Output the [x, y] coordinate of the center of the cell containing the given text.  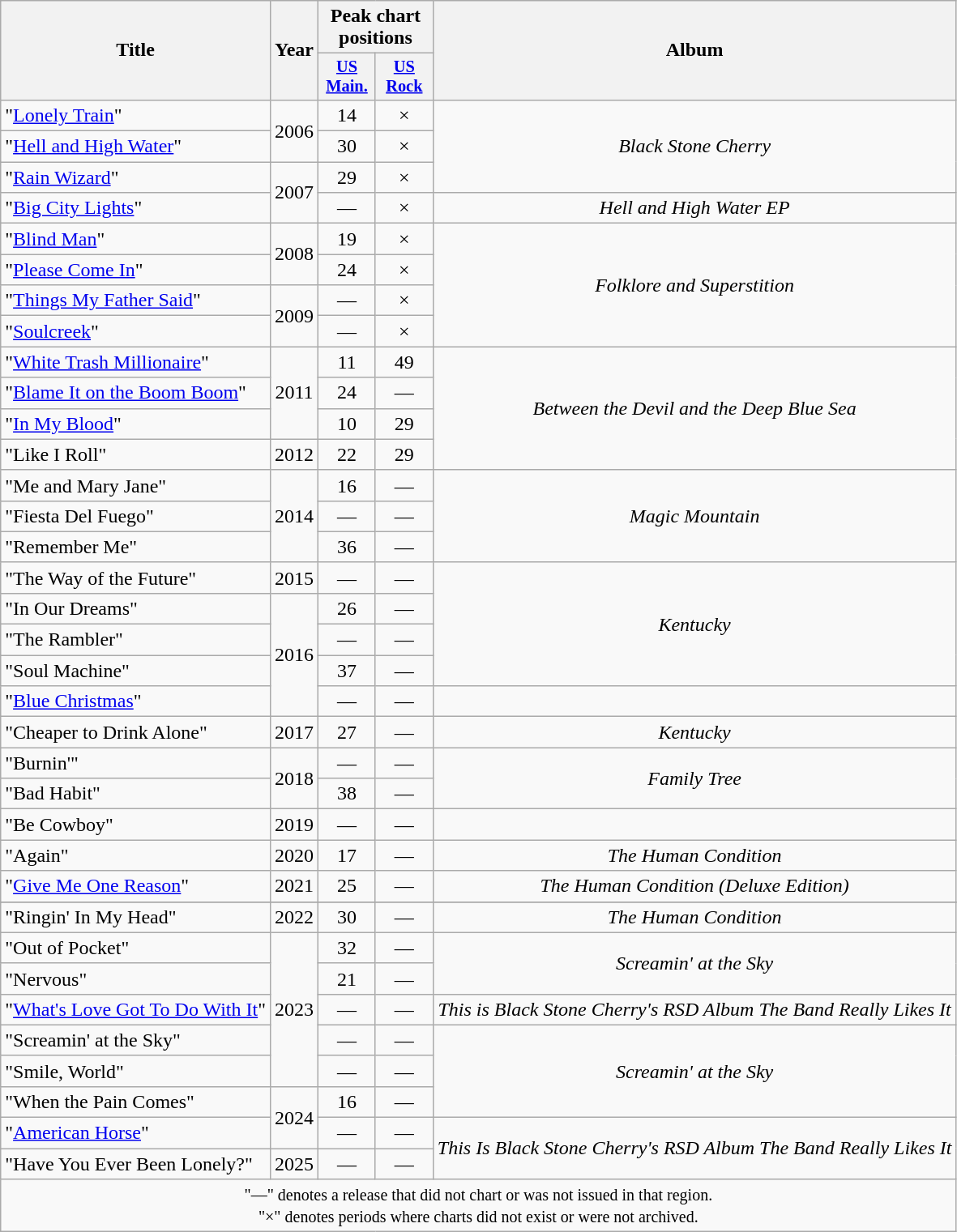
US Rock [404, 77]
27 [347, 732]
"Burnin'" [136, 763]
"In Our Dreams" [136, 608]
2023 [293, 1009]
2024 [293, 1117]
US Main. [347, 77]
"Soul Machine" [136, 671]
2025 [293, 1164]
"Remember Me" [136, 547]
19 [347, 239]
2008 [293, 254]
"Me and Mary Jane" [136, 485]
Family Tree [694, 778]
The Human Condition (Deluxe Edition) [694, 886]
37 [347, 671]
2022 [293, 917]
"Nervous" [136, 978]
26 [347, 608]
"Cheaper to Drink Alone" [136, 732]
2020 [293, 855]
"When the Pain Comes" [136, 1102]
"White Trash Millionaire" [136, 362]
"Please Come In" [136, 270]
Black Stone Cherry [694, 146]
2015 [293, 578]
2006 [293, 130]
2007 [293, 193]
"Like I Roll" [136, 454]
2019 [293, 825]
2018 [293, 778]
2012 [293, 454]
2009 [293, 316]
"Ringin' In My Head" [136, 917]
"The Rambler" [136, 640]
11 [347, 362]
2014 [293, 516]
32 [347, 948]
"American Horse" [136, 1133]
"Have You Ever Been Lonely?" [136, 1164]
"Rain Wizard" [136, 177]
"Soulcreek" [136, 331]
Album [694, 50]
2011 [293, 393]
This is Black Stone Cherry's RSD Album The Band Really Likes It [694, 1009]
"Smile, World" [136, 1071]
"Big City Lights" [136, 208]
25 [347, 886]
Year [293, 50]
2017 [293, 732]
"Again" [136, 855]
"Blame It on the Boom Boom" [136, 393]
2021 [293, 886]
Hell and High Water EP [694, 208]
"Blind Man" [136, 239]
38 [347, 794]
"—" denotes a release that did not chart or was not issued in that region."×" denotes periods where charts did not exist or were not archived. [478, 1205]
"Give Me One Reason" [136, 886]
17 [347, 855]
"The Way of the Future" [136, 578]
"Out of Pocket" [136, 948]
This Is Black Stone Cherry's RSD Album The Band Really Likes It [694, 1149]
"Blue Christmas" [136, 701]
"What's Love Got To Do With It" [136, 1009]
Peak chart positions [376, 28]
"Fiesta Del Fuego" [136, 516]
Between the Devil and the Deep Blue Sea [694, 408]
"Bad Habit" [136, 794]
"In My Blood" [136, 424]
14 [347, 115]
"Lonely Train" [136, 115]
21 [347, 978]
Folklore and Superstition [694, 285]
"Be Cowboy" [136, 825]
10 [347, 424]
"Screamin' at the Sky" [136, 1040]
36 [347, 547]
49 [404, 362]
22 [347, 454]
"Things My Father Said" [136, 301]
Magic Mountain [694, 516]
Title [136, 50]
2016 [293, 654]
"Hell and High Water" [136, 147]
